Return (X, Y) of the center of cell containing provided text 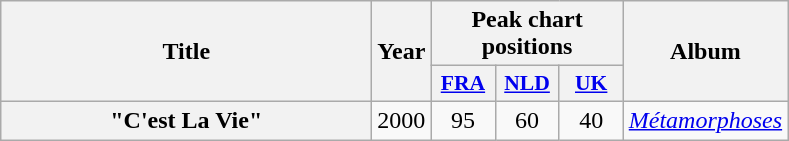
60 (527, 120)
UK (591, 84)
FRA (463, 84)
NLD (527, 84)
Title (186, 52)
Album (705, 52)
95 (463, 120)
40 (591, 120)
Peak chart positions (527, 34)
Métamorphoses (705, 120)
2000 (402, 120)
"C'est La Vie" (186, 120)
Year (402, 52)
